Extract the (x, y) coordinate from the center of the cell holding the provided text.  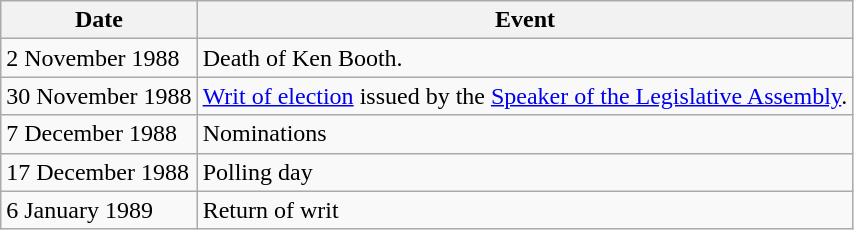
7 December 1988 (99, 134)
Date (99, 20)
Polling day (525, 172)
Return of writ (525, 210)
6 January 1989 (99, 210)
Event (525, 20)
Death of Ken Booth. (525, 58)
Writ of election issued by the Speaker of the Legislative Assembly. (525, 96)
30 November 1988 (99, 96)
2 November 1988 (99, 58)
Nominations (525, 134)
17 December 1988 (99, 172)
